Return the (X, Y) coordinate for the center point of the cell that contains the specified text.  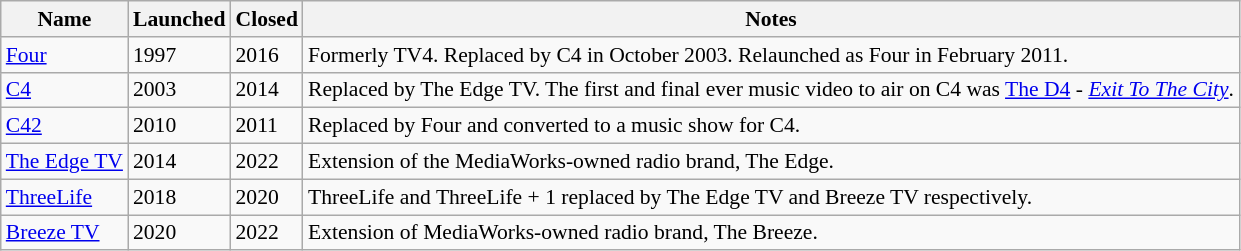
2018 (180, 197)
2016 (266, 55)
Four (64, 55)
Replaced by The Edge TV. The first and final ever music video to air on C4 was The D4 - Exit To The City. (771, 90)
The Edge TV (64, 162)
Extension of MediaWorks-owned radio brand, The Breeze. (771, 233)
ThreeLife (64, 197)
ThreeLife and ThreeLife + 1 replaced by The Edge TV and Breeze TV respectively. (771, 197)
Breeze TV (64, 233)
Replaced by Four and converted to a music show for C4. (771, 126)
C4 (64, 90)
C42 (64, 126)
Closed (266, 19)
2003 (180, 90)
Extension of the MediaWorks-owned radio brand, The Edge. (771, 162)
Name (64, 19)
Notes (771, 19)
Formerly TV4. Replaced by C4 in October 2003. Relaunched as Four in February 2011. (771, 55)
2011 (266, 126)
2010 (180, 126)
1997 (180, 55)
Launched (180, 19)
